From the cell containing the given text, extract its center point as [X, Y] coordinate. 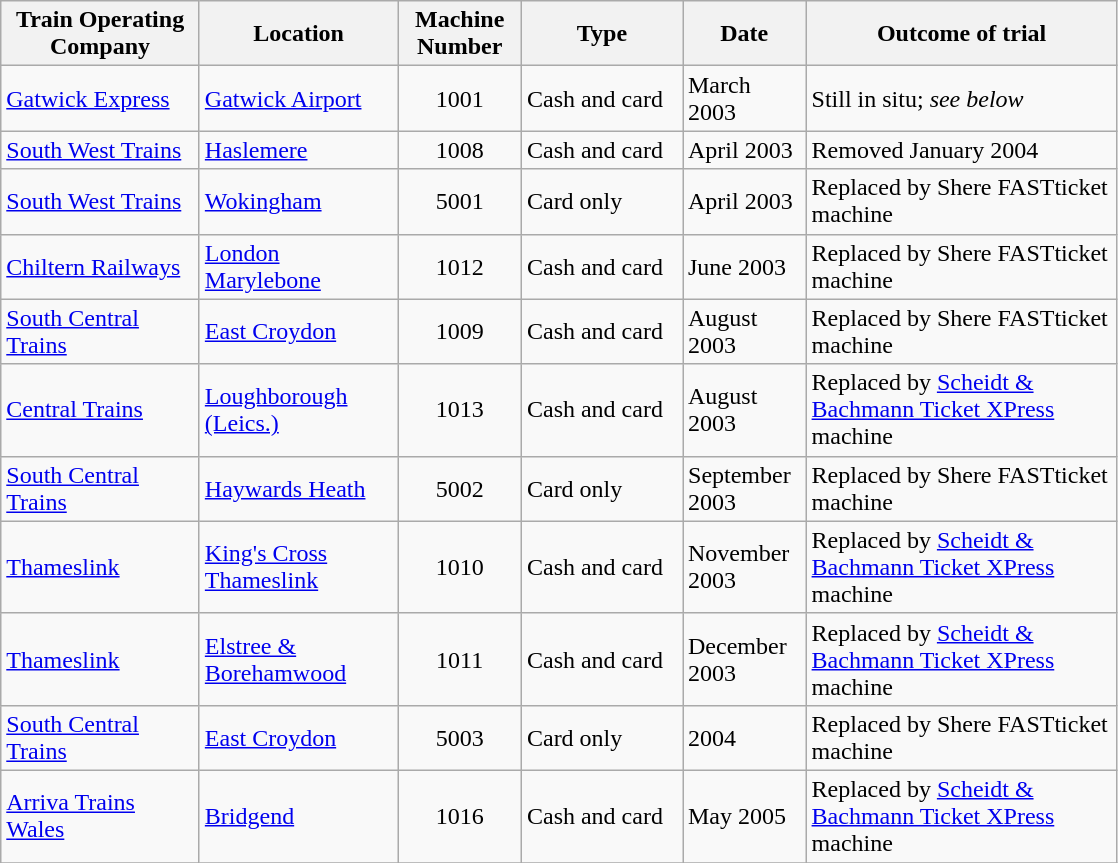
Haywards Heath [298, 488]
Elstree & Borehamwood [298, 659]
Location [298, 34]
December 2003 [744, 659]
1013 [460, 410]
Central Trains [100, 410]
1001 [460, 98]
Arriva Trains Wales [100, 816]
June 2003 [744, 266]
Gatwick Airport [298, 98]
September 2003 [744, 488]
Loughborough (Leics.) [298, 410]
1012 [460, 266]
King's Cross Thameslink [298, 567]
Chiltern Railways [100, 266]
Train Operating Company [100, 34]
5002 [460, 488]
Removed January 2004 [962, 150]
May 2005 [744, 816]
1010 [460, 567]
5003 [460, 738]
Outcome of trial [962, 34]
Machine Number [460, 34]
Bridgend [298, 816]
London Marylebone [298, 266]
Haslemere [298, 150]
Date [744, 34]
1011 [460, 659]
March 2003 [744, 98]
Wokingham [298, 202]
Type [602, 34]
2004 [744, 738]
November 2003 [744, 567]
5001 [460, 202]
Gatwick Express [100, 98]
1016 [460, 816]
Still in situ; see below [962, 98]
1008 [460, 150]
1009 [460, 332]
